Return the (x, y) coordinate for the center point of the cell that contains the specified text.  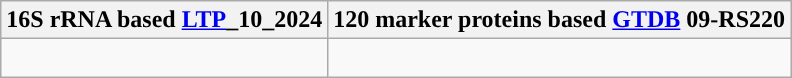
120 marker proteins based GTDB 09-RS220 (560, 20)
16S rRNA based LTP_10_2024 (164, 20)
